Output the [X, Y] coordinate of the center of the cell containing the given text.  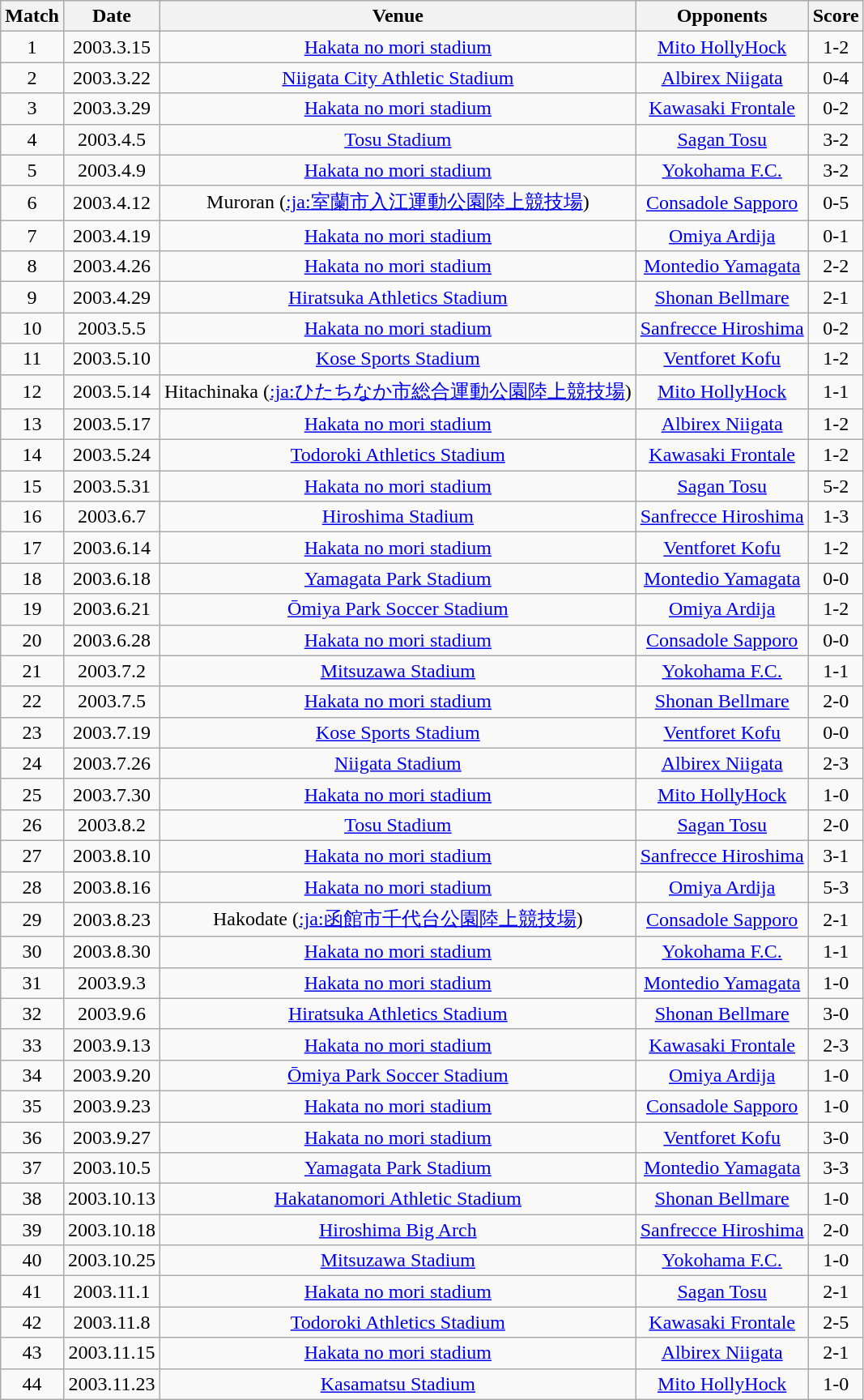
2003.9.6 [112, 1014]
2003.3.29 [112, 109]
2-5 [836, 1322]
2003.6.14 [112, 548]
Hiroshima Big Arch [398, 1230]
2003.9.27 [112, 1137]
9 [32, 297]
3-3 [836, 1168]
24 [32, 763]
Niigata Stadium [398, 763]
26 [32, 825]
2003.4.29 [112, 297]
2003.11.15 [112, 1353]
2003.6.7 [112, 517]
2-2 [836, 267]
Match [32, 16]
12 [32, 392]
44 [32, 1384]
4 [32, 139]
32 [32, 1014]
Hakatanomori Athletic Stadium [398, 1199]
2003.4.26 [112, 267]
Opponents [722, 16]
2003.5.24 [112, 455]
2003.4.19 [112, 236]
2003.5.17 [112, 425]
5-2 [836, 486]
Hiroshima Stadium [398, 517]
2003.7.19 [112, 732]
2003.5.14 [112, 392]
36 [32, 1137]
2003.7.26 [112, 763]
40 [32, 1261]
2003.9.23 [112, 1106]
2003.6.21 [112, 609]
2003.8.10 [112, 856]
43 [32, 1353]
2003.3.22 [112, 78]
2003.8.2 [112, 825]
0-1 [836, 236]
2003.5.31 [112, 486]
2003.7.30 [112, 794]
3 [32, 109]
6 [32, 203]
28 [32, 887]
2003.7.2 [112, 671]
2003.10.5 [112, 1168]
Score [836, 16]
33 [32, 1044]
Kasamatsu Stadium [398, 1384]
38 [32, 1199]
22 [32, 702]
5 [32, 170]
8 [32, 267]
30 [32, 952]
15 [32, 486]
39 [32, 1230]
2003.11.1 [112, 1291]
Muroran (:ja:室蘭市入江運動公園陸上競技場) [398, 203]
2003.4.12 [112, 203]
18 [32, 578]
2003.6.28 [112, 640]
3-1 [836, 856]
2003.8.30 [112, 952]
2003.11.23 [112, 1384]
2003.10.13 [112, 1199]
Hakodate (:ja:函館市千代台公園陸上競技場) [398, 920]
23 [32, 732]
2003.8.16 [112, 887]
2003.9.13 [112, 1044]
2003.10.18 [112, 1230]
41 [32, 1291]
0-5 [836, 203]
2003.4.5 [112, 139]
21 [32, 671]
17 [32, 548]
42 [32, 1322]
2003.11.8 [112, 1322]
34 [32, 1075]
31 [32, 983]
2003.10.25 [112, 1261]
2003.5.10 [112, 359]
10 [32, 328]
2003.4.9 [112, 170]
14 [32, 455]
2003.7.5 [112, 702]
2003.3.15 [112, 47]
Hitachinaka (:ja:ひたちなか市総合運動公園陸上競技場) [398, 392]
20 [32, 640]
16 [32, 517]
7 [32, 236]
25 [32, 794]
1-3 [836, 517]
5-3 [836, 887]
37 [32, 1168]
2003.9.20 [112, 1075]
2003.8.23 [112, 920]
19 [32, 609]
2003.5.5 [112, 328]
Niigata City Athletic Stadium [398, 78]
0-4 [836, 78]
2003.9.3 [112, 983]
35 [32, 1106]
13 [32, 425]
27 [32, 856]
29 [32, 920]
11 [32, 359]
2 [32, 78]
Date [112, 16]
2003.6.18 [112, 578]
1 [32, 47]
Venue [398, 16]
